Find where the given text appears and provide that cell's center as (x, y) coordinate. 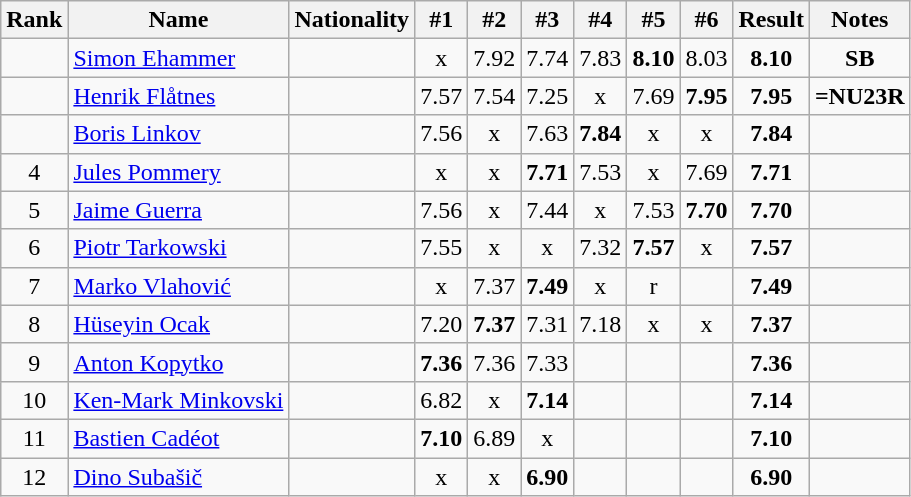
Nationality (352, 20)
7.55 (442, 248)
#2 (494, 20)
Jules Pommery (178, 172)
Rank (34, 20)
#5 (654, 20)
7 (34, 286)
7.32 (600, 248)
7.44 (548, 210)
4 (34, 172)
7.74 (548, 58)
12 (34, 477)
Result (771, 20)
7.20 (442, 324)
7.92 (494, 58)
#4 (600, 20)
=NU23R (860, 96)
Piotr Tarkowski (178, 248)
9 (34, 362)
Anton Kopytko (178, 362)
7.63 (548, 134)
10 (34, 400)
#6 (706, 20)
8 (34, 324)
Hüseyin Ocak (178, 324)
Dino Subašič (178, 477)
7.25 (548, 96)
Bastien Cadéot (178, 438)
Jaime Guerra (178, 210)
Marko Vlahović (178, 286)
6.89 (494, 438)
Simon Ehammer (178, 58)
7.33 (548, 362)
8.03 (706, 58)
r (654, 286)
7.31 (548, 324)
#1 (442, 20)
6 (34, 248)
Name (178, 20)
7.18 (600, 324)
7.54 (494, 96)
Henrik Flåtnes (178, 96)
Notes (860, 20)
SB (860, 58)
Ken-Mark Minkovski (178, 400)
11 (34, 438)
7.83 (600, 58)
#3 (548, 20)
Boris Linkov (178, 134)
6.82 (442, 400)
5 (34, 210)
